Return [x, y] of the center of cell containing provided text 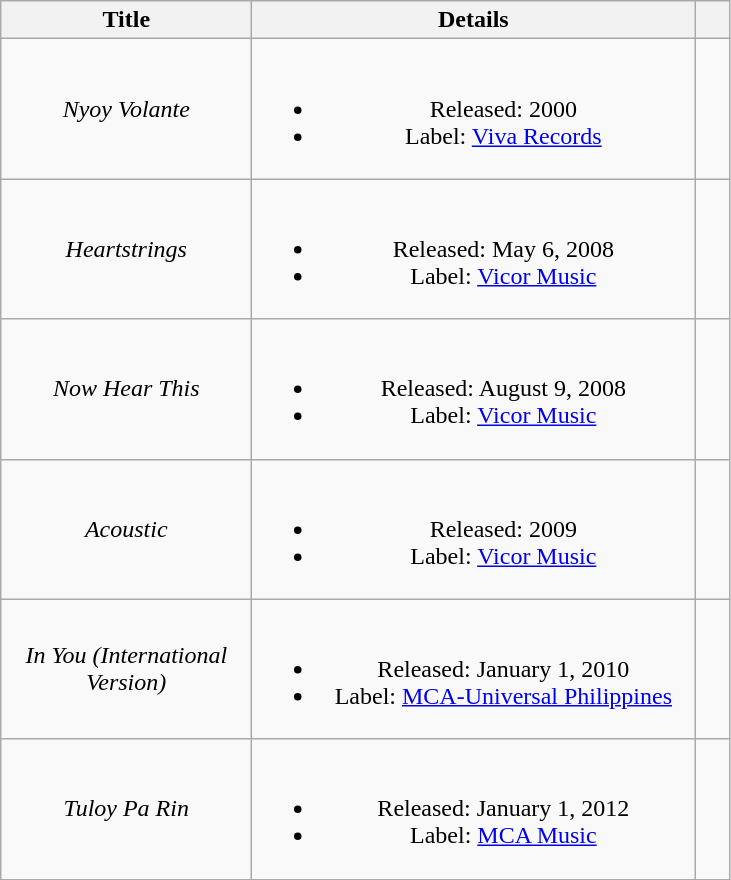
Tuloy Pa Rin [126, 809]
Released: 2000Label: Viva Records [474, 109]
Nyoy Volante [126, 109]
Released: 2009Label: Vicor Music [474, 529]
Released: January 1, 2010Label: MCA-Universal Philippines [474, 669]
Details [474, 20]
Acoustic [126, 529]
Released: May 6, 2008Label: Vicor Music [474, 249]
In You (International Version) [126, 669]
Title [126, 20]
Released: August 9, 2008Label: Vicor Music [474, 389]
Now Hear This [126, 389]
Heartstrings [126, 249]
Released: January 1, 2012Label: MCA Music [474, 809]
